Scan for the cell matching the given text and deliver its [X, Y] coordinate at center. 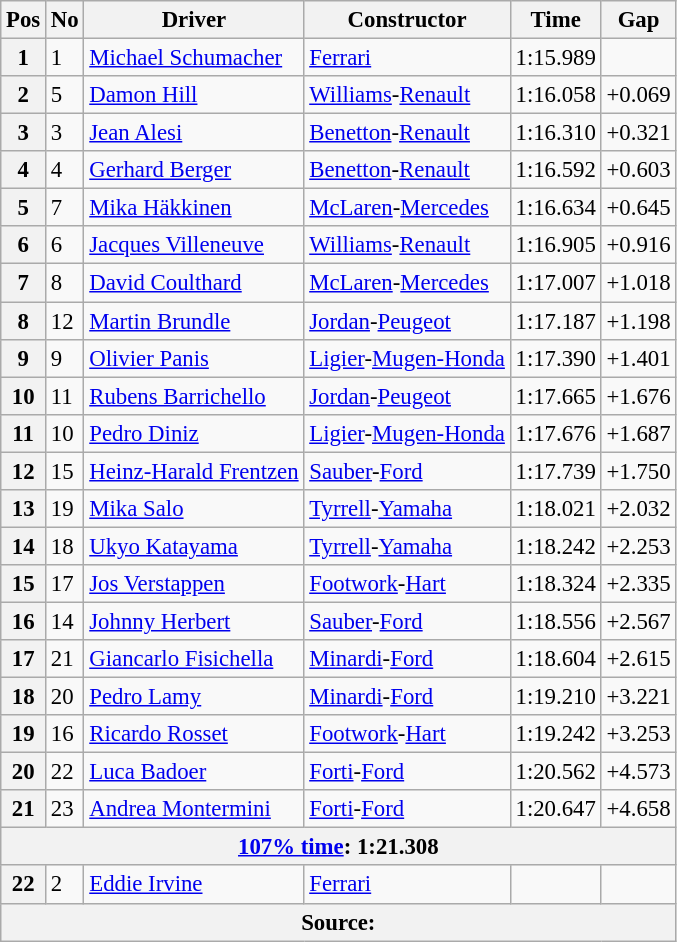
1:17.007 [556, 283]
1:19.242 [556, 734]
Gerhard Berger [194, 170]
107% time: 1:21.308 [338, 847]
Jos Verstappen [194, 584]
Time [556, 20]
+1.750 [638, 471]
No [65, 20]
Gap [638, 20]
Luca Badoer [194, 772]
1:20.647 [556, 809]
Rubens Barrichello [194, 396]
1:16.310 [556, 133]
1:18.324 [556, 584]
1:17.676 [556, 433]
Pos [24, 20]
+4.658 [638, 809]
Pedro Lamy [194, 697]
Damon Hill [194, 95]
Constructor [407, 20]
+3.253 [638, 734]
Mika Häkkinen [194, 208]
13 [24, 509]
Martin Brundle [194, 321]
+2.032 [638, 509]
+2.253 [638, 546]
Jacques Villeneuve [194, 245]
+4.573 [638, 772]
1:16.905 [556, 245]
+3.221 [638, 697]
1:18.021 [556, 509]
1:17.187 [556, 321]
Olivier Panis [194, 358]
Ukyo Katayama [194, 546]
+2.615 [638, 659]
+2.335 [638, 584]
23 [65, 809]
1:16.634 [556, 208]
Mika Salo [194, 509]
Pedro Diniz [194, 433]
1:15.989 [556, 58]
+1.687 [638, 433]
Michael Schumacher [194, 58]
1:19.210 [556, 697]
Johnny Herbert [194, 621]
1:17.665 [556, 396]
+1.401 [638, 358]
Source: [338, 922]
1:18.604 [556, 659]
1:16.592 [556, 170]
Ricardo Rosset [194, 734]
+2.567 [638, 621]
Eddie Irvine [194, 885]
1:20.562 [556, 772]
+0.069 [638, 95]
Giancarlo Fisichella [194, 659]
+0.321 [638, 133]
+0.645 [638, 208]
1:17.739 [556, 471]
Jean Alesi [194, 133]
+0.916 [638, 245]
Heinz-Harald Frentzen [194, 471]
Andrea Montermini [194, 809]
+1.676 [638, 396]
+1.018 [638, 283]
1:18.556 [556, 621]
1:16.058 [556, 95]
1:18.242 [556, 546]
David Coulthard [194, 283]
1:17.390 [556, 358]
+1.198 [638, 321]
+0.603 [638, 170]
Driver [194, 20]
